Locate the cell with the specified text and output its [x, y] center coordinate. 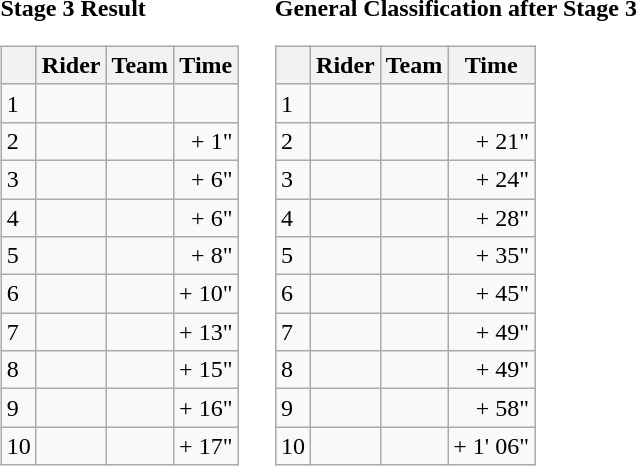
+ 15" [206, 370]
+ 17" [206, 446]
+ 35" [492, 256]
+ 1" [206, 141]
+ 24" [492, 179]
+ 21" [492, 141]
+ 8" [206, 256]
+ 58" [492, 408]
+ 13" [206, 332]
+ 28" [492, 217]
+ 16" [206, 408]
+ 10" [206, 294]
+ 1' 06" [492, 446]
+ 45" [492, 294]
